Determine the [X, Y] coordinate at the center of the cell enclosing the given text.  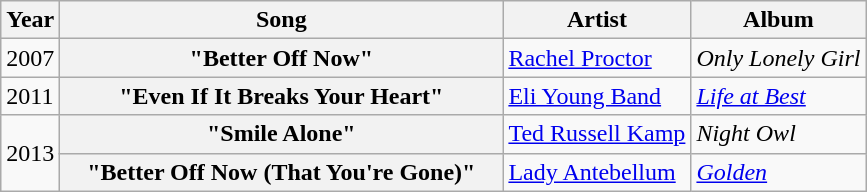
"Better Off Now (That You're Gone)" [282, 172]
"Even If It Breaks Your Heart" [282, 96]
Eli Young Band [597, 96]
Song [282, 20]
Only Lonely Girl [778, 58]
Rachel Proctor [597, 58]
Night Owl [778, 134]
Year [30, 20]
"Smile Alone" [282, 134]
Golden [778, 172]
Album [778, 20]
Artist [597, 20]
Life at Best [778, 96]
2007 [30, 58]
2013 [30, 153]
"Better Off Now" [282, 58]
Lady Antebellum [597, 172]
2011 [30, 96]
Ted Russell Kamp [597, 134]
